For the text-containing cell, return its midpoint in (x, y) coordinate format. 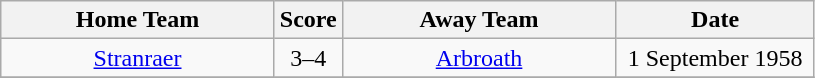
Away Team (479, 20)
Date (716, 20)
Score (308, 20)
Arbroath (479, 58)
Stranraer (138, 58)
1 September 1958 (716, 58)
Home Team (138, 20)
3–4 (308, 58)
